Search for the cell housing the specified text and yield its [X, Y] center coordinate. 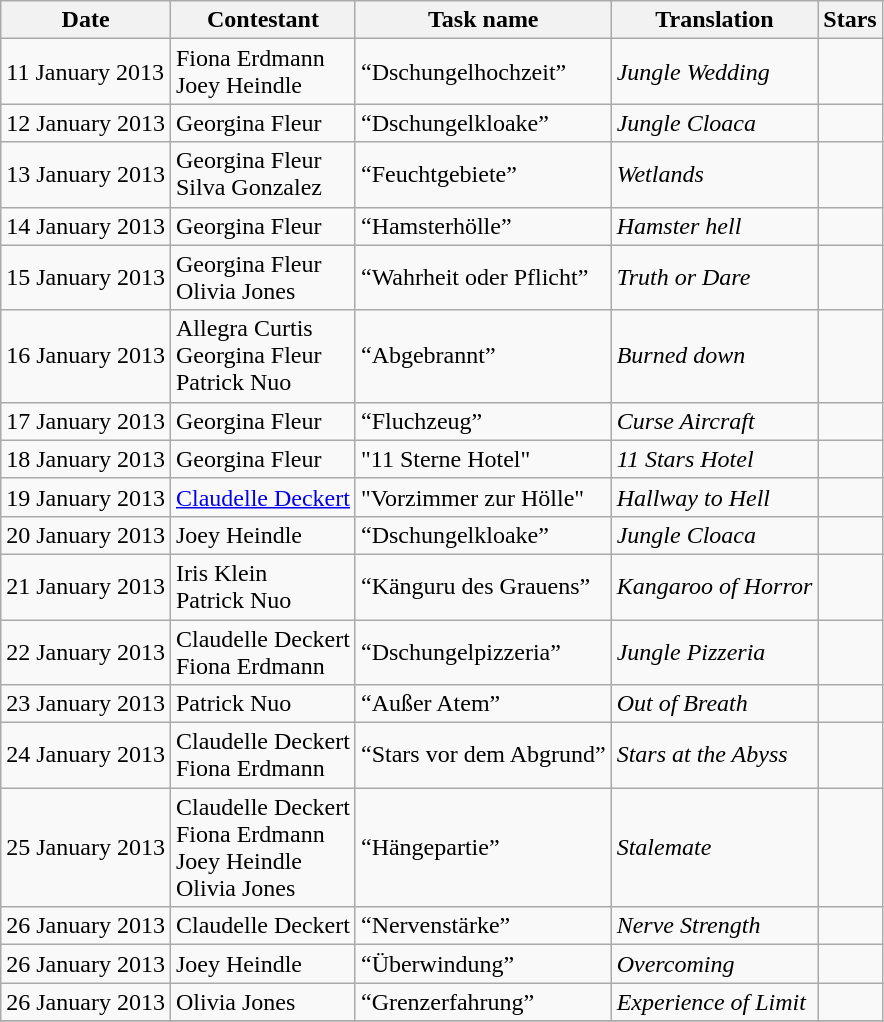
“Außer Atem” [483, 704]
Jungle Pizzeria [714, 652]
23 January 2013 [86, 704]
Claudelle DeckertFiona ErdmannJoey HeindleOlivia Jones [262, 848]
Allegra CurtisGeorgina FleurPatrick Nuo [262, 356]
“Überwindung” [483, 964]
“Feuchtgebiete” [483, 174]
“Känguru des Grauens” [483, 586]
11 Stars Hotel [714, 459]
Fiona ErdmannJoey Heindle [262, 72]
Stars at the Abyss [714, 756]
Stalemate [714, 848]
“Nervenstärke” [483, 926]
Stars [850, 20]
Curse Aircraft [714, 421]
24 January 2013 [86, 756]
Task name [483, 20]
19 January 2013 [86, 497]
21 January 2013 [86, 586]
“Dschungelpizzeria” [483, 652]
Georgina FleurOlivia Jones [262, 278]
Kangaroo of Horror [714, 586]
Translation [714, 20]
14 January 2013 [86, 226]
25 January 2013 [86, 848]
20 January 2013 [86, 535]
12 January 2013 [86, 123]
“Wahrheit oder Pflicht” [483, 278]
“Hängepartie” [483, 848]
Jungle Wedding [714, 72]
Experience of Limit [714, 1002]
11 January 2013 [86, 72]
Burned down [714, 356]
"Vorzimmer zur Hölle" [483, 497]
"11 Sterne Hotel" [483, 459]
Hamster hell [714, 226]
Georgina FleurSilva Gonzalez [262, 174]
“Dschungelhochzeit” [483, 72]
“Stars vor dem Abgrund” [483, 756]
Wetlands [714, 174]
Truth or Dare [714, 278]
“Abgebrannt” [483, 356]
16 January 2013 [86, 356]
Iris KleinPatrick Nuo [262, 586]
17 January 2013 [86, 421]
Overcoming [714, 964]
Out of Breath [714, 704]
“Hamsterhölle” [483, 226]
“Fluchzeug” [483, 421]
15 January 2013 [86, 278]
Date [86, 20]
13 January 2013 [86, 174]
Olivia Jones [262, 1002]
“Grenzerfahrung” [483, 1002]
18 January 2013 [86, 459]
Contestant [262, 20]
Nerve Strength [714, 926]
22 January 2013 [86, 652]
Hallway to Hell [714, 497]
Patrick Nuo [262, 704]
